Return (x, y) of the center of cell containing provided text 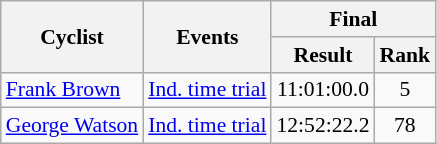
Result (322, 55)
12:52:22.2 (322, 126)
Cyclist (72, 36)
5 (406, 90)
George Watson (72, 126)
Rank (406, 55)
Final (353, 19)
Events (207, 36)
Frank Brown (72, 90)
78 (406, 126)
11:01:00.0 (322, 90)
